Locate the cell with the specified text and output its [X, Y] center coordinate. 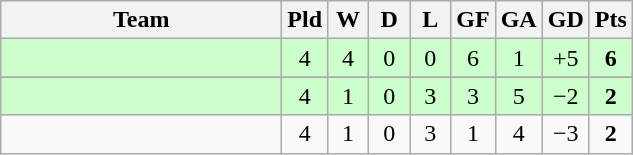
5 [518, 96]
Pld [305, 20]
GF [473, 20]
L [430, 20]
GD [566, 20]
+5 [566, 58]
−2 [566, 96]
D [390, 20]
Team [142, 20]
W [348, 20]
−3 [566, 134]
Pts [610, 20]
GA [518, 20]
